Capture the cell that displays the provided text and extract its (X, Y) central coordinate. 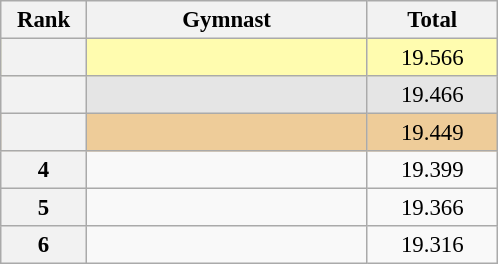
Total (432, 20)
19.566 (432, 58)
Rank (44, 20)
19.399 (432, 170)
19.466 (432, 95)
5 (44, 208)
4 (44, 170)
19.449 (432, 133)
19.366 (432, 208)
6 (44, 245)
19.316 (432, 245)
Gymnast (226, 20)
